Determine the (x, y) coordinate at the center of the cell enclosing the given text.  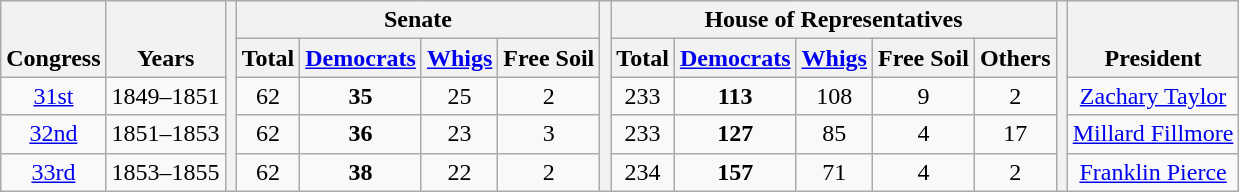
38 (361, 172)
113 (735, 96)
17 (1015, 134)
Congress (54, 39)
127 (735, 134)
Years (166, 39)
Senate (418, 20)
157 (735, 172)
23 (459, 134)
71 (834, 172)
1853–1855 (166, 172)
1849–1851 (166, 96)
Zachary Taylor (1153, 96)
1851–1853 (166, 134)
3 (549, 134)
Franklin Pierce (1153, 172)
22 (459, 172)
9 (923, 96)
President (1153, 39)
35 (361, 96)
25 (459, 96)
House of Representatives (834, 20)
Others (1015, 58)
32nd (54, 134)
234 (643, 172)
Millard Fillmore (1153, 134)
36 (361, 134)
108 (834, 96)
31st (54, 96)
85 (834, 134)
33rd (54, 172)
